Detect which cell encompasses the target text, then output its [x, y] center coordinate. 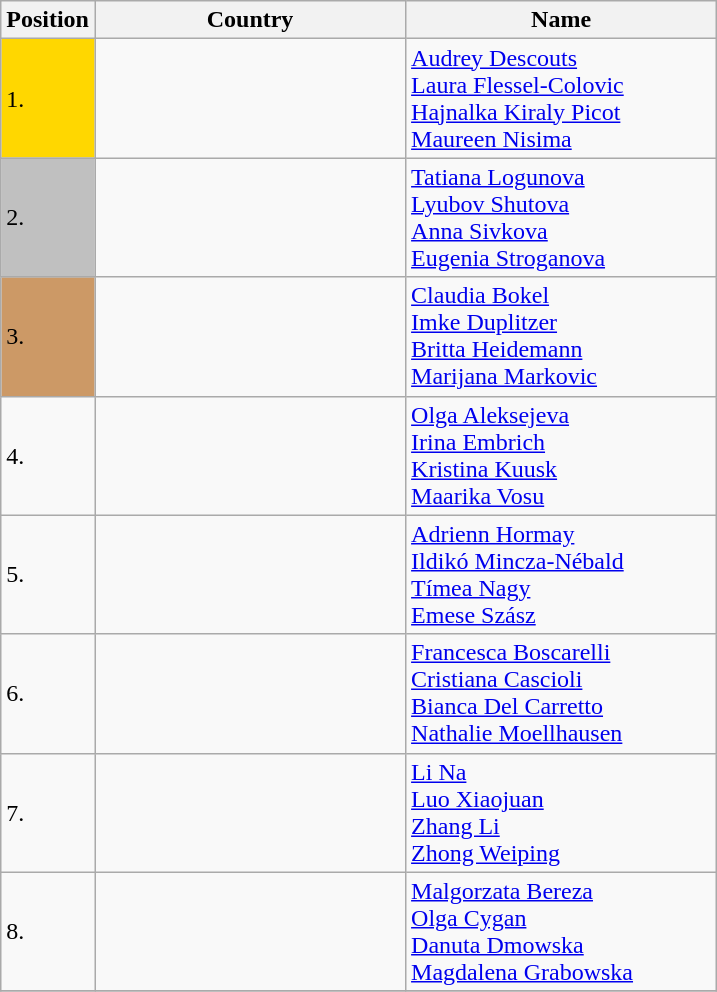
Audrey DescoutsLaura Flessel-ColovicHajnalka Kiraly Picot Maureen Nisima [562, 98]
Olga Aleksejeva Irina Embrich Kristina Kuusk Maarika Vosu [562, 456]
Francesca BoscarelliCristiana CascioliBianca Del CarrettoNathalie Moellhausen [562, 694]
Adrienn Hormay Ildikó Mincza-Nébald Tímea NagyEmese Szász [562, 574]
2. [48, 218]
4. [48, 456]
Country [250, 20]
3. [48, 336]
6. [48, 694]
Tatiana LogunovaLyubov Shutova Anna Sivkova Eugenia Stroganova [562, 218]
5. [48, 574]
8. [48, 932]
1. [48, 98]
Li NaLuo Xiaojuan Zhang LiZhong Weiping [562, 812]
Malgorzata BerezaOlga CyganDanuta Dmowska Magdalena Grabowska [562, 932]
Name [562, 20]
Position [48, 20]
Claudia BokelImke Duplitzer Britta HeidemannMarijana Markovic [562, 336]
7. [48, 812]
